Locate the cell with the specified text and output its [x, y] center coordinate. 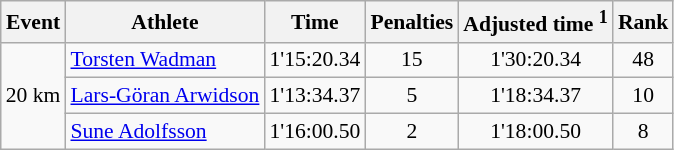
5 [412, 96]
Time [314, 22]
Torsten Wadman [164, 60]
1'30:20.34 [536, 60]
2 [412, 132]
Sune Adolfsson [164, 132]
1'18:00.50 [536, 132]
1'18:34.37 [536, 96]
Penalties [412, 22]
15 [412, 60]
8 [644, 132]
Athlete [164, 22]
48 [644, 60]
1'15:20.34 [314, 60]
Adjusted time 1 [536, 22]
1'16:00.50 [314, 132]
1'13:34.37 [314, 96]
10 [644, 96]
Event [34, 22]
Lars-Göran Arwidson [164, 96]
Rank [644, 22]
20 km [34, 96]
